Search for the cell housing the specified text and yield its [X, Y] center coordinate. 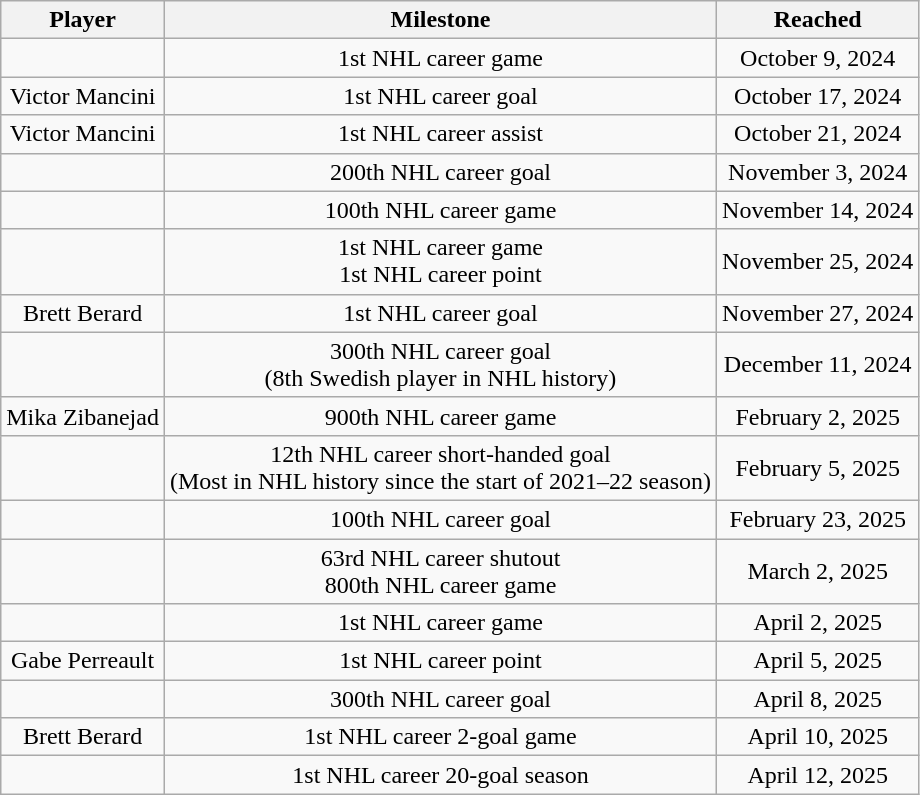
63rd NHL career shutout800th NHL career game [440, 570]
October 17, 2024 [818, 96]
1st NHL career point [440, 661]
November 27, 2024 [818, 313]
Milestone [440, 20]
12th NHL career short-handed goal(Most in NHL history since the start of 2021–22 season) [440, 468]
200th NHL career goal [440, 172]
October 21, 2024 [818, 134]
100th NHL career goal [440, 519]
April 10, 2025 [818, 737]
1st NHL career assist [440, 134]
1st NHL career 2-goal game [440, 737]
February 2, 2025 [818, 416]
November 25, 2024 [818, 262]
Player [83, 20]
100th NHL career game [440, 210]
April 12, 2025 [818, 775]
April 2, 2025 [818, 623]
300th NHL career goal(8th Swedish player in NHL history) [440, 364]
March 2, 2025 [818, 570]
October 9, 2024 [818, 58]
February 23, 2025 [818, 519]
April 5, 2025 [818, 661]
December 11, 2024 [818, 364]
1st NHL career 20-goal season [440, 775]
November 14, 2024 [818, 210]
900th NHL career game [440, 416]
Gabe Perreault [83, 661]
November 3, 2024 [818, 172]
1st NHL career game1st NHL career point [440, 262]
300th NHL career goal [440, 699]
Mika Zibanejad [83, 416]
Reached [818, 20]
February 5, 2025 [818, 468]
April 8, 2025 [818, 699]
